Return (x, y) of the center of cell containing provided text 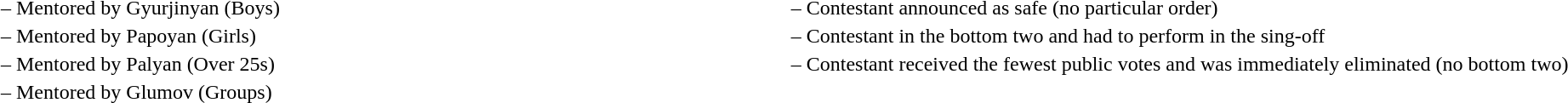
– Mentored by Palyan (Over 25s) (141, 64)
– Mentored by Papoyan (Girls) (141, 37)
